From the cell containing the given text, extract its center point as [x, y] coordinate. 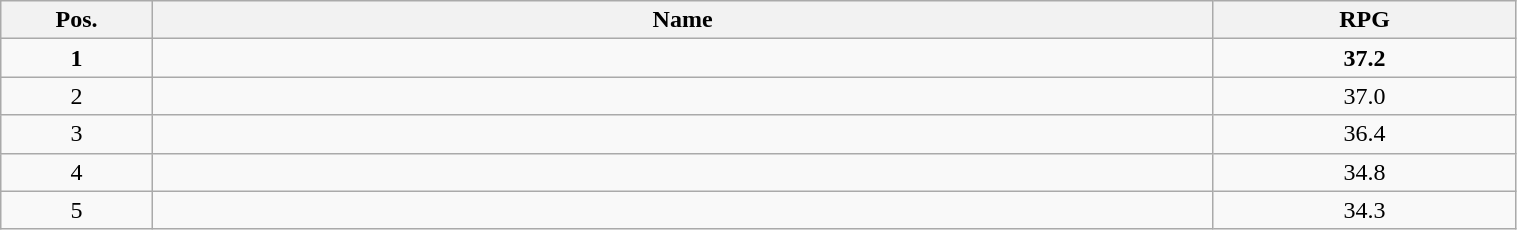
34.3 [1364, 210]
34.8 [1364, 172]
36.4 [1364, 134]
5 [77, 210]
3 [77, 134]
2 [77, 96]
Pos. [77, 20]
1 [77, 58]
RPG [1364, 20]
Name [682, 20]
4 [77, 172]
37.2 [1364, 58]
37.0 [1364, 96]
